Identify which cell holds the provided text, then report its (x, y) central coordinate. 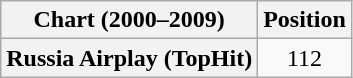
112 (305, 58)
Position (305, 20)
Chart (2000–2009) (130, 20)
Russia Airplay (TopHit) (130, 58)
